Provide the [x, y] coordinate of the cell's center where the given text is located.  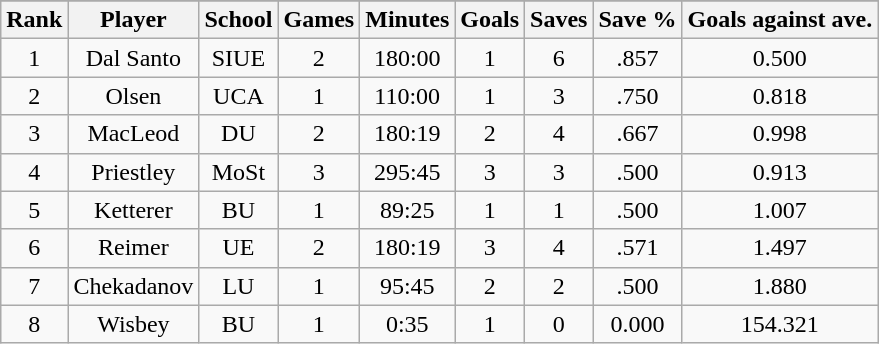
95:45 [408, 286]
0.913 [780, 172]
1.007 [780, 210]
SIUE [238, 58]
.857 [638, 58]
180:00 [408, 58]
0.998 [780, 134]
154.321 [780, 324]
.667 [638, 134]
5 [34, 210]
MacLeod [134, 134]
Games [319, 20]
Minutes [408, 20]
8 [34, 324]
1.497 [780, 248]
Goals against ave. [780, 20]
.750 [638, 96]
Wisbey [134, 324]
Dal Santo [134, 58]
0.000 [638, 324]
Ketterer [134, 210]
Olsen [134, 96]
Goals [490, 20]
UE [238, 248]
Rank [34, 20]
89:25 [408, 210]
UCA [238, 96]
Player [134, 20]
Reimer [134, 248]
LU [238, 286]
110:00 [408, 96]
.571 [638, 248]
0.818 [780, 96]
School [238, 20]
MoSt [238, 172]
0 [559, 324]
295:45 [408, 172]
Saves [559, 20]
Save % [638, 20]
Priestley [134, 172]
0:35 [408, 324]
DU [238, 134]
Chekadanov [134, 286]
1.880 [780, 286]
0.500 [780, 58]
7 [34, 286]
